Identify which cell holds the provided text, then report its [X, Y] central coordinate. 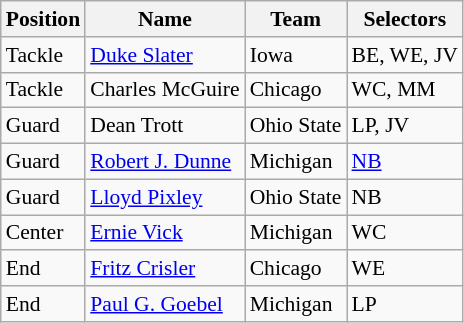
Ernie Vick [164, 233]
Center [43, 233]
WC [404, 233]
Position [43, 19]
Duke Slater [164, 55]
WE [404, 269]
Robert J. Dunne [164, 162]
Dean Trott [164, 126]
Fritz Crisler [164, 269]
LP, JV [404, 126]
Charles McGuire [164, 90]
WC, MM [404, 90]
BE, WE, JV [404, 55]
Team [296, 19]
Name [164, 19]
Lloyd Pixley [164, 197]
Iowa [296, 55]
LP [404, 304]
Selectors [404, 19]
Paul G. Goebel [164, 304]
